From the cell containing the given text, extract its center point as (X, Y) coordinate. 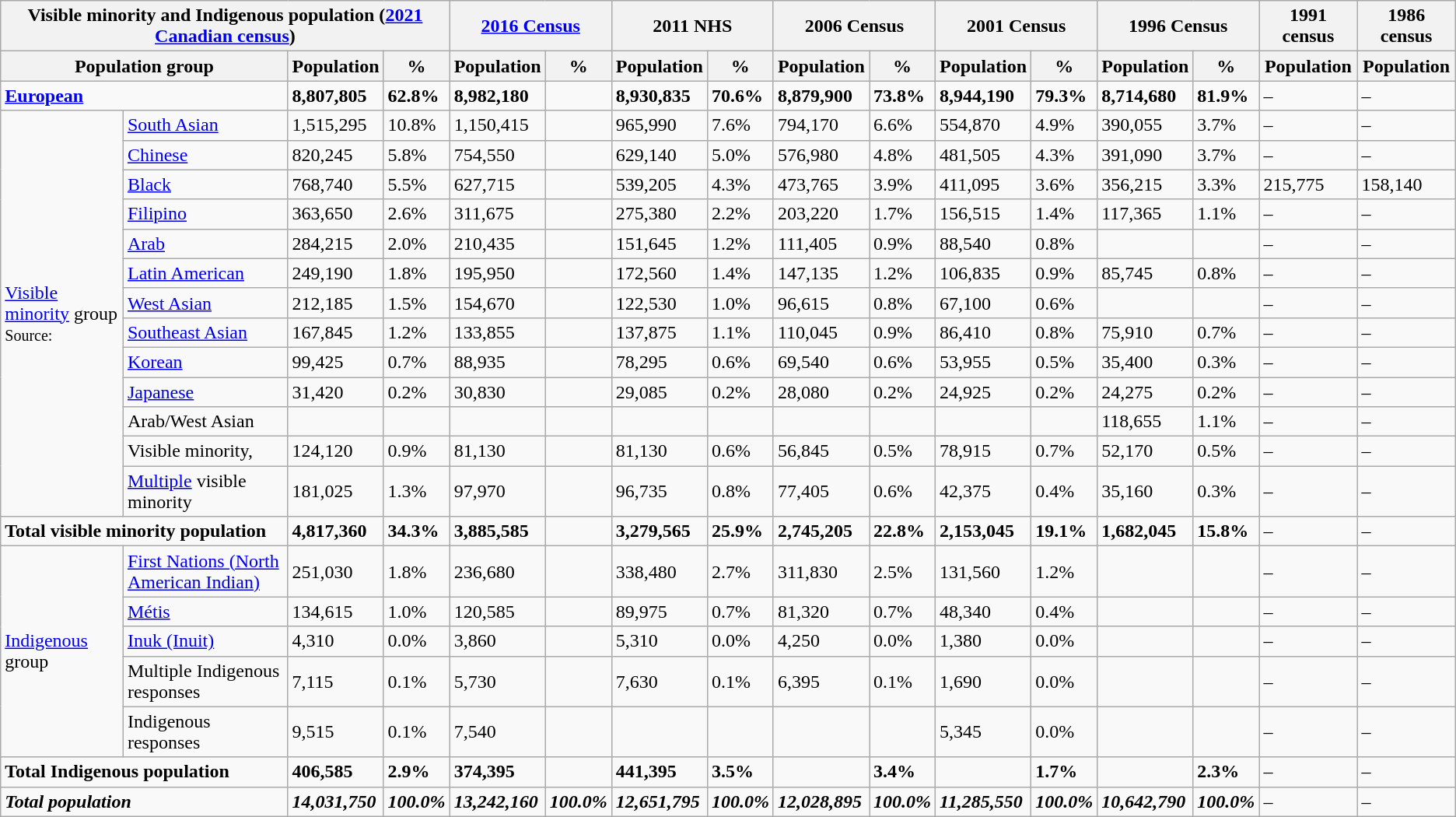
1.3% (417, 492)
481,505 (983, 155)
77,405 (821, 492)
627,715 (498, 184)
Japanese (205, 391)
Indigenous group (62, 652)
8,944,190 (983, 96)
137,875 (660, 332)
Chinese (205, 155)
Multiple visible minority (205, 492)
Visible minority groupSource: (62, 314)
147,135 (821, 273)
5.5% (417, 184)
406,585 (336, 772)
8,930,835 (660, 96)
West Asian (205, 303)
56,845 (821, 451)
120,585 (498, 612)
99,425 (336, 362)
53,955 (983, 362)
9,515 (336, 731)
275,380 (660, 214)
14,031,750 (336, 801)
Visible minority and Indigenous population (2021 Canadian census) (226, 26)
3.9% (902, 184)
89,975 (660, 612)
311,675 (498, 214)
62.8% (417, 96)
111,405 (821, 244)
2.3% (1226, 772)
473,765 (821, 184)
1,690 (983, 682)
Southeast Asian (205, 332)
Latin American (205, 273)
284,215 (336, 244)
97,970 (498, 492)
110,045 (821, 332)
79.3% (1064, 96)
249,190 (336, 273)
86,410 (983, 332)
24,275 (1145, 391)
85,745 (1145, 273)
Total population (145, 801)
195,950 (498, 273)
South Asian (205, 125)
118,655 (1145, 422)
172,560 (660, 273)
Indigenous responses (205, 731)
96,615 (821, 303)
8,879,900 (821, 96)
3,860 (498, 641)
390,055 (1145, 125)
69,540 (821, 362)
167,845 (336, 332)
81,320 (821, 612)
28,080 (821, 391)
539,205 (660, 184)
154,670 (498, 303)
4,310 (336, 641)
1,150,415 (498, 125)
794,170 (821, 125)
Total Indigenous population (145, 772)
411,095 (983, 184)
10,642,790 (1145, 801)
311,830 (821, 571)
374,395 (498, 772)
Métis (205, 612)
75,910 (1145, 332)
5.0% (740, 155)
7,630 (660, 682)
4,817,360 (336, 531)
768,740 (336, 184)
391,090 (1145, 155)
2,745,205 (821, 531)
8,807,805 (336, 96)
1,380 (983, 641)
First Nations (North American Indian) (205, 571)
236,680 (498, 571)
576,980 (821, 155)
5,730 (498, 682)
7,115 (336, 682)
22.8% (902, 531)
1996 Census (1178, 26)
73.8% (902, 96)
215,775 (1308, 184)
363,650 (336, 214)
3,279,565 (660, 531)
124,120 (336, 451)
441,395 (660, 772)
122,530 (660, 303)
35,400 (1145, 362)
1,515,295 (336, 125)
42,375 (983, 492)
156,515 (983, 214)
35,160 (1145, 492)
2.7% (740, 571)
7.6% (740, 125)
3.5% (740, 772)
Visible minority, (205, 451)
134,615 (336, 612)
78,915 (983, 451)
1,682,045 (1145, 531)
820,245 (336, 155)
754,550 (498, 155)
2006 Census (854, 26)
965,990 (660, 125)
15.8% (1226, 531)
12,651,795 (660, 801)
2,153,045 (983, 531)
25.9% (740, 531)
24,925 (983, 391)
2001 Census (1017, 26)
81.9% (1226, 96)
13,242,160 (498, 801)
7,540 (498, 731)
11,285,550 (983, 801)
181,025 (336, 492)
2011 NHS (692, 26)
52,170 (1145, 451)
151,645 (660, 244)
251,030 (336, 571)
19.1% (1064, 531)
88,935 (498, 362)
34.3% (417, 531)
Inuk (Inuit) (205, 641)
629,140 (660, 155)
117,365 (1145, 214)
88,540 (983, 244)
356,215 (1145, 184)
212,185 (336, 303)
Population group (145, 66)
210,435 (498, 244)
4.8% (902, 155)
Korean (205, 362)
1.5% (417, 303)
European (145, 96)
10.8% (417, 125)
2.6% (417, 214)
338,480 (660, 571)
30,830 (498, 391)
12,028,895 (821, 801)
2.9% (417, 772)
2016 Census (530, 26)
8,982,180 (498, 96)
3.6% (1064, 184)
48,340 (983, 612)
8,714,680 (1145, 96)
96,735 (660, 492)
29,085 (660, 391)
Black (205, 184)
78,295 (660, 362)
131,560 (983, 571)
2.2% (740, 214)
2.5% (902, 571)
6.6% (902, 125)
3.3% (1226, 184)
5,345 (983, 731)
6,395 (821, 682)
158,140 (1406, 184)
5,310 (660, 641)
Arab/West Asian (205, 422)
133,855 (498, 332)
106,835 (983, 273)
31,420 (336, 391)
554,870 (983, 125)
4.9% (1064, 125)
3.4% (902, 772)
203,220 (821, 214)
Filipino (205, 214)
3,885,585 (498, 531)
4,250 (821, 641)
Total visible minority population (145, 531)
1991 census (1308, 26)
1986 census (1406, 26)
Multiple Indigenous responses (205, 682)
2.0% (417, 244)
5.8% (417, 155)
Arab (205, 244)
70.6% (740, 96)
67,100 (983, 303)
